Return [x, y] of the center of cell containing provided text 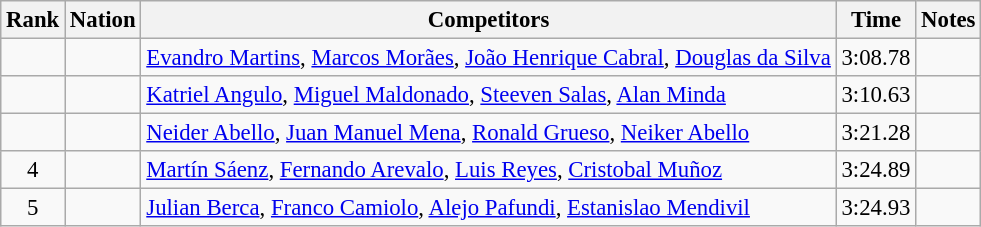
Evandro Martins, Marcos Morães, João Henrique Cabral, Douglas da Silva [488, 58]
Time [876, 20]
Katriel Angulo, Miguel Maldonado, Steeven Salas, Alan Minda [488, 95]
Nation [103, 20]
Martín Sáenz, Fernando Arevalo, Luis Reyes, Cristobal Muñoz [488, 170]
Julian Berca, Franco Camiolo, Alejo Pafundi, Estanislao Mendivil [488, 208]
5 [33, 208]
3:10.63 [876, 95]
3:24.89 [876, 170]
3:21.28 [876, 133]
Notes [948, 20]
Neider Abello, Juan Manuel Mena, Ronald Grueso, Neiker Abello [488, 133]
Competitors [488, 20]
3:08.78 [876, 58]
3:24.93 [876, 208]
4 [33, 170]
Rank [33, 20]
